Capture the cell that displays the provided text and extract its (X, Y) central coordinate. 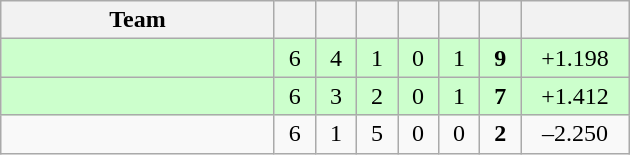
7 (500, 96)
–2.250 (576, 134)
Team (138, 20)
4 (336, 58)
+1.412 (576, 96)
5 (376, 134)
9 (500, 58)
3 (336, 96)
+1.198 (576, 58)
